Locate the cell with the specified text and output its [x, y] center coordinate. 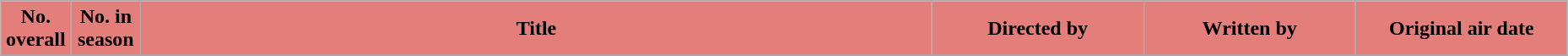
No. overall [35, 29]
No. in season [106, 29]
Original air date [1462, 29]
Written by [1249, 29]
Directed by [1038, 29]
Title [537, 29]
